Detect which cell encompasses the target text, then output its (x, y) center coordinate. 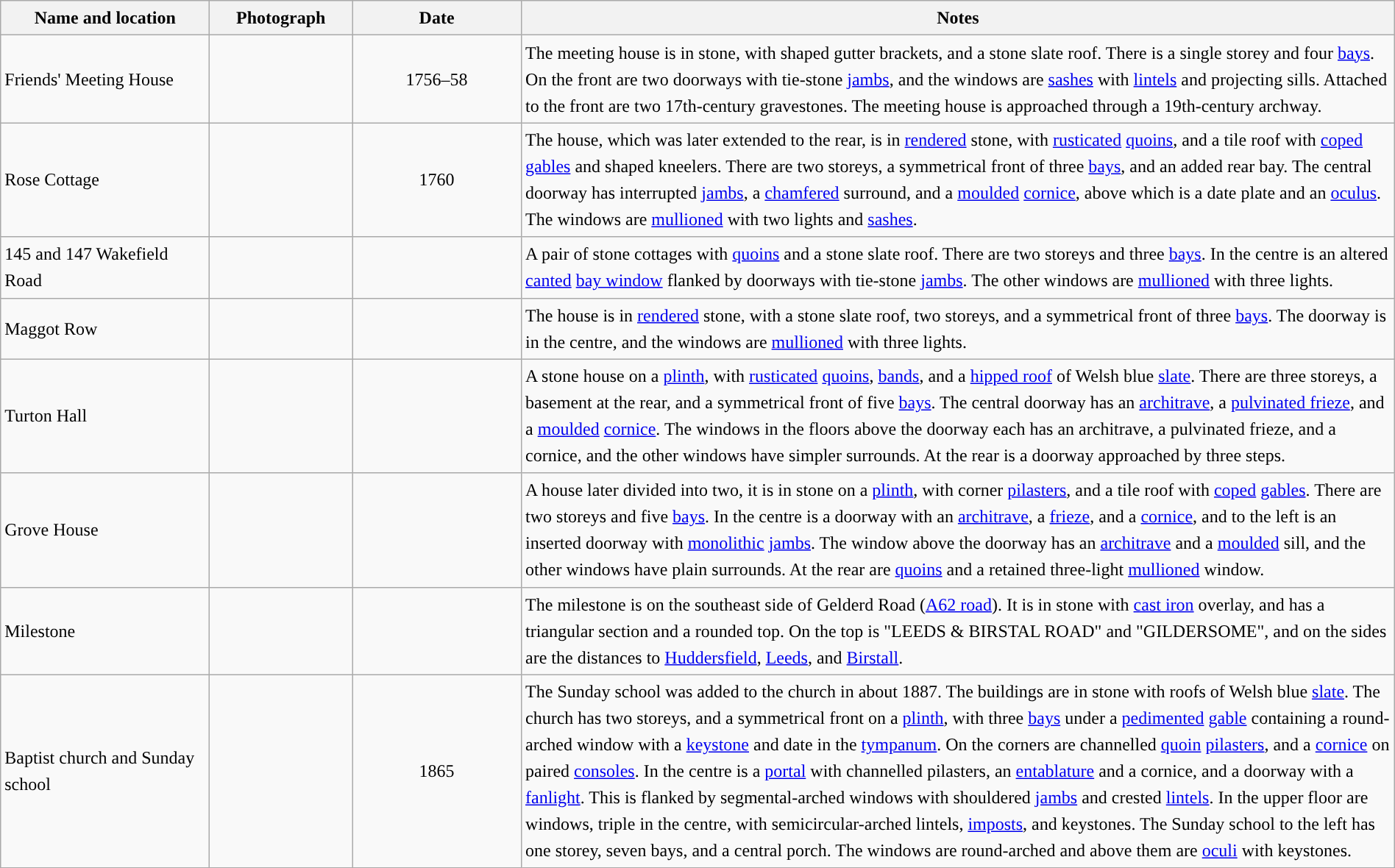
Friends' Meeting House (105, 79)
1865 (437, 771)
Photograph (281, 18)
1760 (437, 179)
Date (437, 18)
Name and location (105, 18)
Maggot Row (105, 328)
1756–58 (437, 79)
Turton Hall (105, 416)
145 and 147 Wakefield Road (105, 268)
Grove House (105, 530)
Notes (958, 18)
Milestone (105, 631)
Rose Cottage (105, 179)
Baptist church and Sunday school (105, 771)
